Scan for the cell matching the given text and deliver its (x, y) coordinate at center. 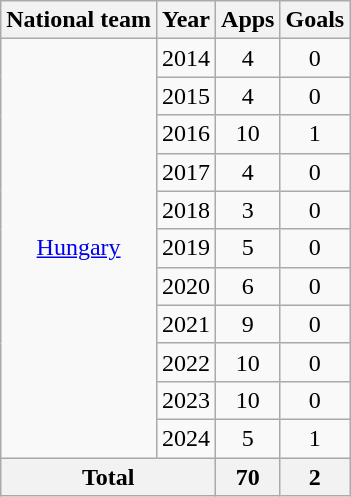
2020 (186, 286)
2024 (186, 438)
Goals (315, 20)
2017 (186, 172)
2015 (186, 96)
2016 (186, 134)
2019 (186, 248)
2018 (186, 210)
National team (79, 20)
Year (186, 20)
2021 (186, 324)
2022 (186, 362)
2014 (186, 58)
6 (248, 286)
2 (315, 477)
70 (248, 477)
9 (248, 324)
Total (108, 477)
Hungary (79, 248)
3 (248, 210)
Apps (248, 20)
2023 (186, 400)
